From the cell containing the given text, extract its center point as (X, Y) coordinate. 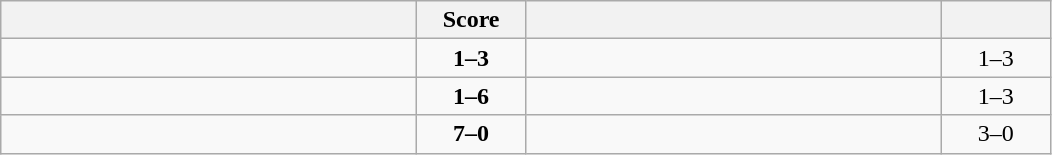
1–6 (472, 96)
3–0 (996, 134)
Score (472, 20)
7–0 (472, 134)
